Pinpoint the cell where the given text exists, returning its (x, y) midpoint coordinate. 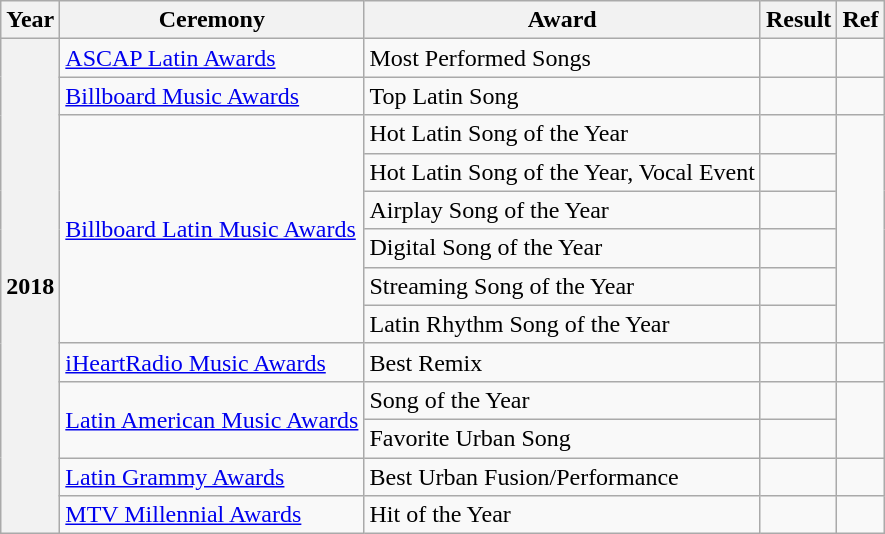
Latin Rhythm Song of the Year (562, 324)
Award (562, 20)
Streaming Song of the Year (562, 286)
Latin American Music Awards (212, 419)
Best Remix (562, 362)
Latin Grammy Awards (212, 477)
iHeartRadio Music Awards (212, 362)
Airplay Song of the Year (562, 210)
Song of the Year (562, 400)
Best Urban Fusion/Performance (562, 477)
ASCAP Latin Awards (212, 58)
Ceremony (212, 20)
Digital Song of the Year (562, 248)
Result (798, 20)
Year (30, 20)
Ref (860, 20)
Hit of the Year (562, 515)
Most Performed Songs (562, 58)
2018 (30, 286)
Favorite Urban Song (562, 438)
Billboard Music Awards (212, 96)
Top Latin Song (562, 96)
MTV Millennial Awards (212, 515)
Hot Latin Song of the Year (562, 134)
Billboard Latin Music Awards (212, 229)
Hot Latin Song of the Year, Vocal Event (562, 172)
